Output the [X, Y] coordinate of the center of the cell containing the given text.  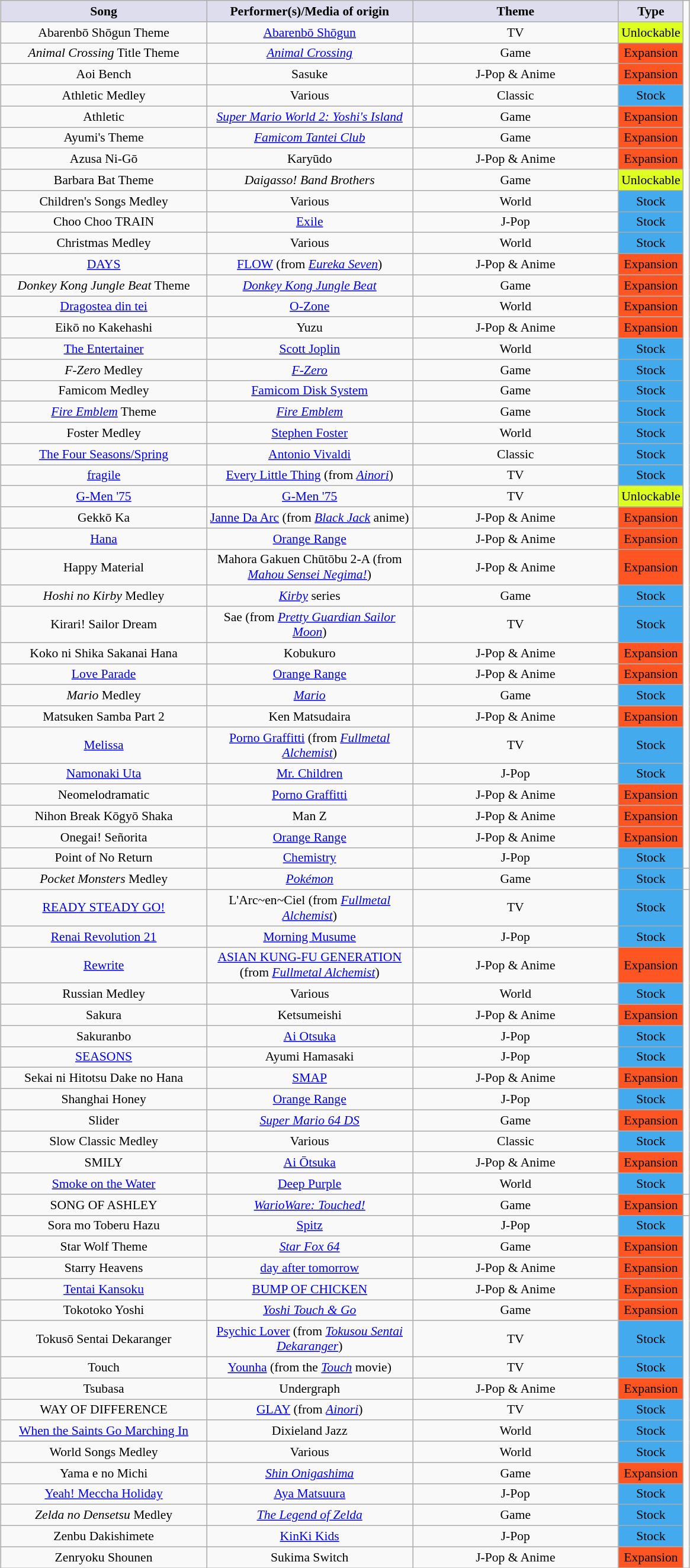
O-Zone [310, 307]
Melissa [104, 745]
Famicom Tantei Club [310, 137]
Abarenbō Shōgun Theme [104, 32]
When the Saints Go Marching In [104, 1431]
Chemistry [310, 858]
fragile [104, 475]
Sukima Switch [310, 1557]
Tsubasa [104, 1389]
The Four Seasons/Spring [104, 454]
Zelda no Densetsu Medley [104, 1515]
Barbara Bat Theme [104, 180]
Fire Emblem Theme [104, 412]
Sae (from Pretty Guardian Sailor Moon) [310, 624]
Yeah! Meccha Holiday [104, 1494]
Mahora Gakuen Chūtōbu 2-A (from Mahou Sensei Negima!) [310, 567]
Famicom Medley [104, 391]
Ai Otsuka [310, 1036]
Exile [310, 222]
Super Mario World 2: Yoshi's Island [310, 117]
Janne Da Arc (from Black Jack anime) [310, 518]
Shin Onigashima [310, 1473]
Nihon Break Kōgyō Shaka [104, 816]
Koko ni Shika Sakanai Hana [104, 653]
Scott Joplin [310, 349]
Sakuranbo [104, 1036]
Shanghai Honey [104, 1099]
L'Arc~en~Ciel (from Fullmetal Alchemist) [310, 907]
Kirby series [310, 596]
Ai Ōtsuka [310, 1162]
Abarenbō Shōgun [310, 32]
Spitz [310, 1226]
Dixieland Jazz [310, 1431]
Love Parade [104, 674]
Point of No Return [104, 858]
Aya Matsuura [310, 1494]
Athletic [104, 117]
Stephen Foster [310, 433]
Mr. Children [310, 773]
Every Little Thing (from Ainori) [310, 475]
Morning Musume [310, 936]
Yuzu [310, 327]
F-Zero Medley [104, 369]
Azusa Ni-Gō [104, 159]
READY STEADY GO! [104, 907]
Children's Songs Medley [104, 201]
Porno Graffitti (from Fullmetal Alchemist) [310, 745]
Sora mo Toberu Hazu [104, 1226]
Theme [515, 11]
Aoi Bench [104, 75]
Onegai! Señorita [104, 837]
Hana [104, 538]
KinKi Kids [310, 1536]
Gekkō Ka [104, 518]
Hoshi no Kirby Medley [104, 596]
Eikō no Kakehashi [104, 327]
Daigasso! Band Brothers [310, 180]
Christmas Medley [104, 243]
Performer(s)/Media of origin [310, 11]
GLAY (from Ainori) [310, 1409]
Starry Heavens [104, 1268]
Animal Crossing [310, 53]
Younha (from the Touch movie) [310, 1367]
Ayumi Hamasaki [310, 1057]
Star Wolf Theme [104, 1247]
Ketsumeishi [310, 1015]
Song [104, 11]
Choo Choo TRAIN [104, 222]
Zenbu Dakishimete [104, 1536]
Matsuken Samba Part 2 [104, 716]
The Entertainer [104, 349]
Type [651, 11]
Sasuke [310, 75]
WAY OF DIFFERENCE [104, 1409]
Animal Crossing Title Theme [104, 53]
F-Zero [310, 369]
Russian Medley [104, 994]
WarioWare: Touched! [310, 1204]
Athletic Medley [104, 95]
World Songs Medley [104, 1452]
Pokémon [310, 879]
Sakura [104, 1015]
The Legend of Zelda [310, 1515]
Mario Medley [104, 695]
Donkey Kong Jungle Beat Theme [104, 285]
Zenryoku Shounen [104, 1557]
Foster Medley [104, 433]
Super Mario 64 DS [310, 1120]
Kirari! Sailor Dream [104, 624]
Dragostea din tei [104, 307]
Happy Material [104, 567]
ASIAN KUNG-FU GENERATION (from Fullmetal Alchemist) [310, 965]
Ayumi's Theme [104, 137]
Man Z [310, 816]
Touch [104, 1367]
Psychic Lover (from Tokusou Sentai Dekaranger) [310, 1338]
SEASONS [104, 1057]
Porno Graffitti [310, 795]
Deep Purple [310, 1184]
Yoshi Touch & Go [310, 1310]
day after tomorrow [310, 1268]
SMILY [104, 1162]
Slider [104, 1120]
Kobukuro [310, 653]
BUMP OF CHICKEN [310, 1289]
FLOW (from Eureka Seven) [310, 264]
Pocket Monsters Medley [104, 879]
Sekai ni Hitotsu Dake no Hana [104, 1078]
Undergraph [310, 1389]
Smoke on the Water [104, 1184]
Tentai Kansoku [104, 1289]
Yama e no Michi [104, 1473]
Namonaki Uta [104, 773]
Donkey Kong Jungle Beat [310, 285]
DAYS [104, 264]
Star Fox 64 [310, 1247]
Rewrite [104, 965]
Famicom Disk System [310, 391]
Tokusō Sentai Dekaranger [104, 1338]
Antonio Vivaldi [310, 454]
SMAP [310, 1078]
SONG OF ASHLEY [104, 1204]
Fire Emblem [310, 412]
Slow Classic Medley [104, 1142]
Renai Revolution 21 [104, 936]
Karyūdo [310, 159]
Mario [310, 695]
Neomelodramatic [104, 795]
Ken Matsudaira [310, 716]
Tokotoko Yoshi [104, 1310]
